Return [X, Y] of the center of cell containing provided text 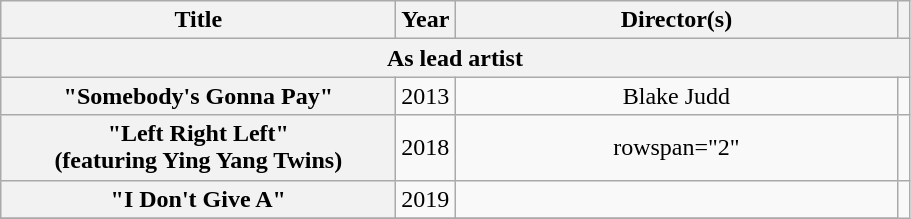
Year [426, 20]
2018 [426, 148]
Title [198, 20]
rowspan="2" [676, 148]
Director(s) [676, 20]
"Somebody's Gonna Pay" [198, 96]
"Left Right Left"(featuring Ying Yang Twins) [198, 148]
2013 [426, 96]
2019 [426, 199]
Blake Judd [676, 96]
As lead artist [455, 58]
"I Don't Give A" [198, 199]
